Determine the (x, y) coordinate at the center of the cell enclosing the given text.  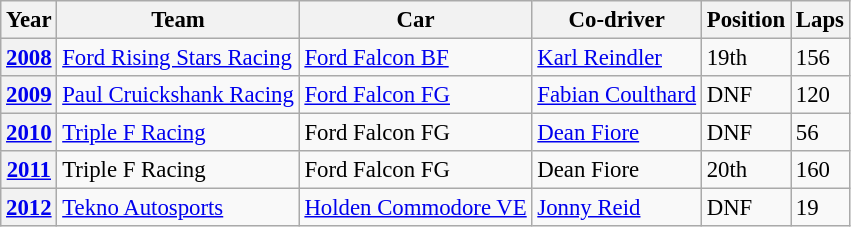
Team (178, 20)
Co-driver (616, 20)
19 (820, 208)
Ford Rising Stars Racing (178, 58)
120 (820, 95)
Car (416, 20)
Ford Falcon BF (416, 58)
Tekno Autosports (178, 208)
56 (820, 133)
Fabian Coulthard (616, 95)
2010 (29, 133)
Karl Reindler (616, 58)
Position (746, 20)
2011 (29, 170)
156 (820, 58)
19th (746, 58)
2012 (29, 208)
2009 (29, 95)
Paul Cruickshank Racing (178, 95)
20th (746, 170)
Year (29, 20)
Jonny Reid (616, 208)
Holden Commodore VE (416, 208)
160 (820, 170)
2008 (29, 58)
Laps (820, 20)
